Return [x, y] of the center of cell containing provided text 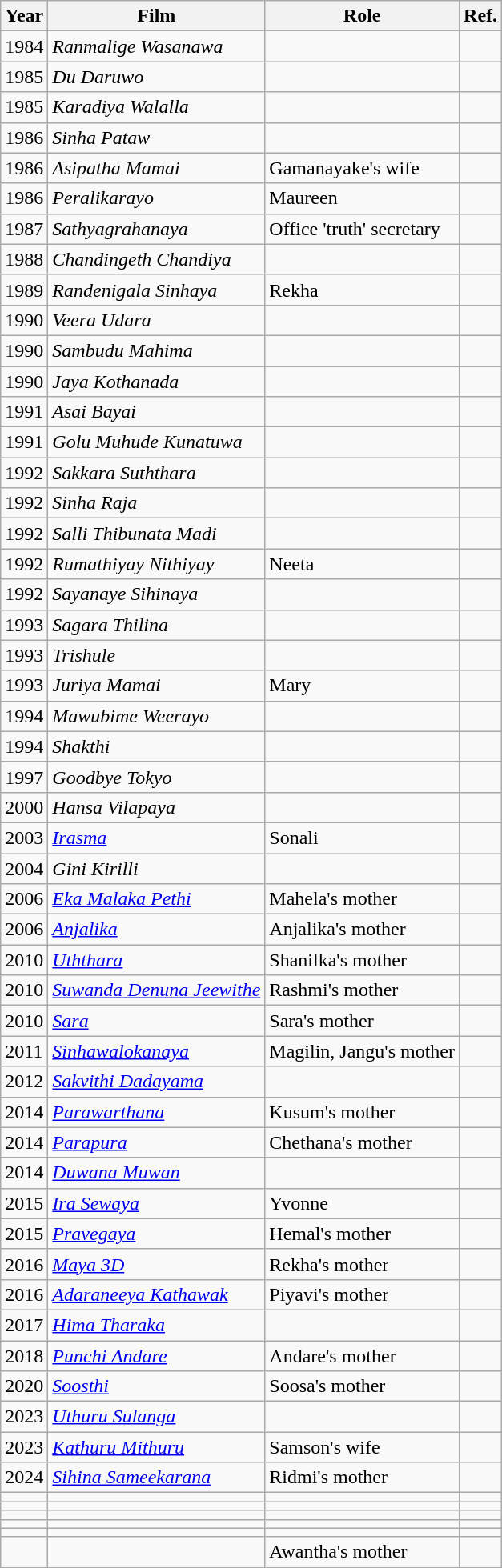
Hansa Vilapaya [157, 807]
Asipatha Mamai [157, 168]
Samson's wife [362, 1447]
Sakvithi Dadayama [157, 1082]
Mary [362, 686]
Piyavi's mother [362, 1294]
1989 [24, 290]
Sinha Raja [157, 503]
Maureen [362, 198]
Anjalika's mother [362, 930]
Sonali [362, 838]
Karadiya Walalla [157, 107]
Andare's mother [362, 1356]
Golu Muhude Kunatuwa [157, 442]
2011 [24, 1051]
Gini Kirilli [157, 868]
Soosthi [157, 1386]
2017 [24, 1325]
Pravegaya [157, 1234]
Du Daruwo [157, 77]
Goodbye Tokyo [157, 777]
Sayanaye Sihinaya [157, 594]
Sathyagrahanaya [157, 229]
Sambudu Mahima [157, 350]
Office 'truth' secretary [362, 229]
Ira Sewaya [157, 1203]
Punchi Andare [157, 1356]
Parapura [157, 1142]
Veera Udara [157, 320]
Rekha's mother [362, 1264]
Juriya Mamai [157, 686]
Rekha [362, 290]
Peralikarayo [157, 198]
Duwana Muwan [157, 1173]
2018 [24, 1356]
Gamanayake's wife [362, 168]
Yvonne [362, 1203]
Film [157, 16]
Adaraneeya Kathawak [157, 1294]
Maya 3D [157, 1264]
2012 [24, 1082]
Sakkara Suththara [157, 473]
Hemal's mother [362, 1234]
Neeta [362, 564]
Awantha's mother [362, 1552]
2024 [24, 1478]
Chandingeth Chandiya [157, 259]
Rumathiyay Nithiyay [157, 564]
Trishule [157, 655]
Mahela's mother [362, 899]
2003 [24, 838]
Ref. [480, 16]
Soosa's mother [362, 1386]
Uththara [157, 960]
Anjalika [157, 930]
Chethana's mother [362, 1142]
Eka Malaka Pethi [157, 899]
Uthuru Sulanga [157, 1417]
Ranmalige Wasanawa [157, 46]
Parawarthana [157, 1112]
Sihina Sameekarana [157, 1478]
Asai Bayai [157, 412]
Kusum's mother [362, 1112]
2020 [24, 1386]
Magilin, Jangu's mother [362, 1051]
Rashmi's mother [362, 990]
Kathuru Mithuru [157, 1447]
Year [24, 16]
Hima Tharaka [157, 1325]
1987 [24, 229]
Sinhawalokanaya [157, 1051]
1997 [24, 777]
Randenigala Sinhaya [157, 290]
2000 [24, 807]
Sara [157, 1021]
Shakthi [157, 746]
Shanilka's mother [362, 960]
Ridmi's mother [362, 1478]
Jaya Kothanada [157, 382]
Sagara Thilina [157, 625]
1988 [24, 259]
1984 [24, 46]
Role [362, 16]
Salli Thibunata Madi [157, 534]
Sinha Pataw [157, 138]
Mawubime Weerayo [157, 716]
Irasma [157, 838]
Suwanda Denuna Jeewithe [157, 990]
2004 [24, 868]
Sara's mother [362, 1021]
